Return (x, y) of the center of cell containing provided text 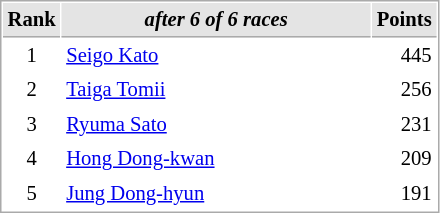
2 (32, 90)
Ryuma Sato (216, 124)
209 (404, 158)
191 (404, 194)
Rank (32, 20)
445 (404, 56)
5 (32, 194)
Points (404, 20)
1 (32, 56)
after 6 of 6 races (216, 20)
256 (404, 90)
Taiga Tomii (216, 90)
Hong Dong-kwan (216, 158)
4 (32, 158)
3 (32, 124)
Jung Dong-hyun (216, 194)
Seigo Kato (216, 56)
231 (404, 124)
